Identify which cell holds the provided text, then report its (X, Y) central coordinate. 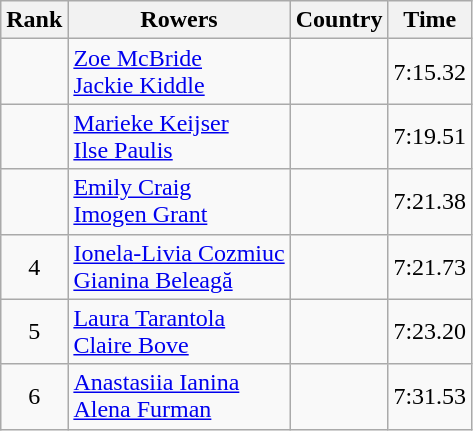
4 (34, 266)
Rowers (179, 20)
Emily CraigImogen Grant (179, 202)
7:31.53 (430, 396)
Time (430, 20)
Zoe McBrideJackie Kiddle (179, 72)
Anastasiia IaninaAlena Furman (179, 396)
5 (34, 332)
Rank (34, 20)
7:21.38 (430, 202)
Country (339, 20)
7:15.32 (430, 72)
Marieke KeijserIlse Paulis (179, 136)
7:19.51 (430, 136)
Laura TarantolaClaire Bove (179, 332)
Ionela-Livia CozmiucGianina Beleagă (179, 266)
7:23.20 (430, 332)
6 (34, 396)
7:21.73 (430, 266)
